Capture the cell that displays the provided text and extract its (X, Y) central coordinate. 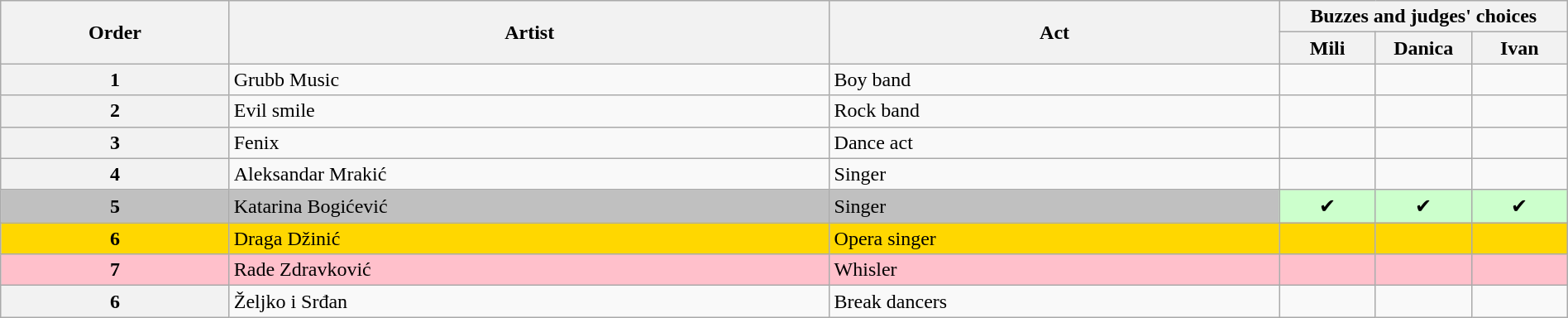
5 (115, 206)
Whisler (1054, 270)
4 (115, 174)
Ivan (1519, 48)
Katarina Bogićević (529, 206)
Željko i Srđan (529, 301)
Draga Džinić (529, 238)
Dance act (1054, 142)
Artist (529, 32)
Evil smile (529, 111)
Act (1054, 32)
3 (115, 142)
Break dancers (1054, 301)
7 (115, 270)
2 (115, 111)
Buzzes and judges' choices (1423, 17)
Rade Zdravković (529, 270)
1 (115, 79)
Boy band (1054, 79)
Aleksandar Mrakić (529, 174)
Rock band (1054, 111)
Order (115, 32)
Grubb Music (529, 79)
Mili (1327, 48)
Danica (1423, 48)
Opera singer (1054, 238)
Fenix (529, 142)
